From the cell containing the given text, extract its center point as [x, y] coordinate. 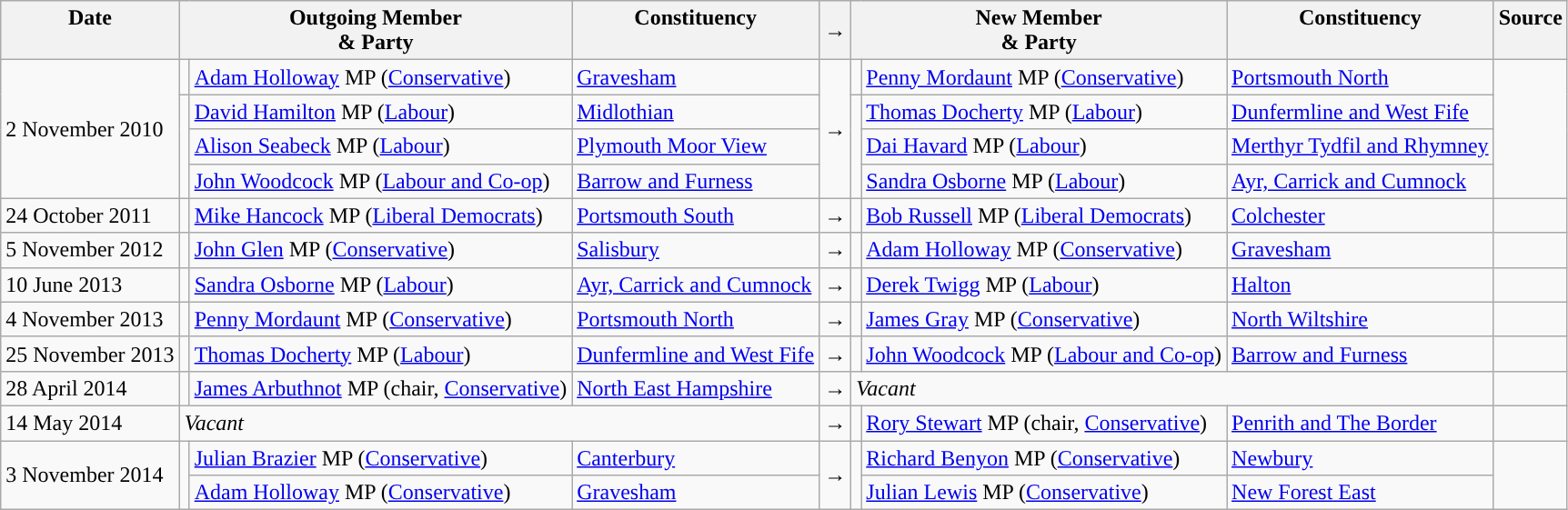
Source [1530, 31]
North Wiltshire [1361, 319]
Salisbury [696, 250]
Halton [1361, 285]
Newbury [1361, 457]
New Forest East [1361, 493]
5 November 2012 [90, 250]
2 November 2010 [90, 129]
28 April 2014 [90, 388]
Julian Lewis MP (Conservative) [1044, 493]
Midlothian [696, 112]
10 June 2013 [90, 285]
David Hamilton MP (Labour) [380, 112]
John Glen MP (Conservative) [380, 250]
New Member& Party [1039, 31]
Richard Benyon MP (Conservative) [1044, 457]
Alison Seabeck MP (Labour) [380, 146]
Date [90, 31]
Dai Havard MP (Labour) [1044, 146]
Bob Russell MP (Liberal Democrats) [1044, 215]
Outgoing Member& Party [376, 31]
Canterbury [696, 457]
25 November 2013 [90, 354]
Julian Brazier MP (Conservative) [380, 457]
Plymouth Moor View [696, 146]
Mike Hancock MP (Liberal Democrats) [380, 215]
Derek Twigg MP (Labour) [1044, 285]
Merthyr Tydfil and Rhymney [1361, 146]
24 October 2011 [90, 215]
James Gray MP (Conservative) [1044, 319]
Rory Stewart MP (chair, Conservative) [1044, 423]
Colchester [1361, 215]
Penrith and The Border [1361, 423]
3 November 2014 [90, 475]
4 November 2013 [90, 319]
14 May 2014 [90, 423]
North East Hampshire [696, 388]
James Arbuthnot MP (chair, Conservative) [380, 388]
Portsmouth South [696, 215]
